Return the [X, Y] coordinate for the center point of the cell that contains the specified text.  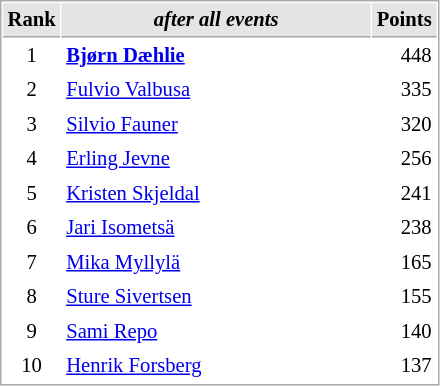
Sami Repo [216, 332]
Mika Myllylä [216, 262]
155 [404, 296]
1 [32, 56]
165 [404, 262]
10 [32, 366]
Kristen Skjeldal [216, 194]
5 [32, 194]
4 [32, 158]
Sture Sivertsen [216, 296]
448 [404, 56]
320 [404, 124]
3 [32, 124]
Bjørn Dæhlie [216, 56]
Points [404, 20]
Rank [32, 20]
Jari Isometsä [216, 228]
Erling Jevne [216, 158]
335 [404, 90]
6 [32, 228]
Henrik Forsberg [216, 366]
241 [404, 194]
2 [32, 90]
Fulvio Valbusa [216, 90]
9 [32, 332]
after all events [216, 20]
Silvio Fauner [216, 124]
7 [32, 262]
256 [404, 158]
140 [404, 332]
238 [404, 228]
8 [32, 296]
137 [404, 366]
